Determine the (x, y) coordinate at the center of the cell enclosing the given text.  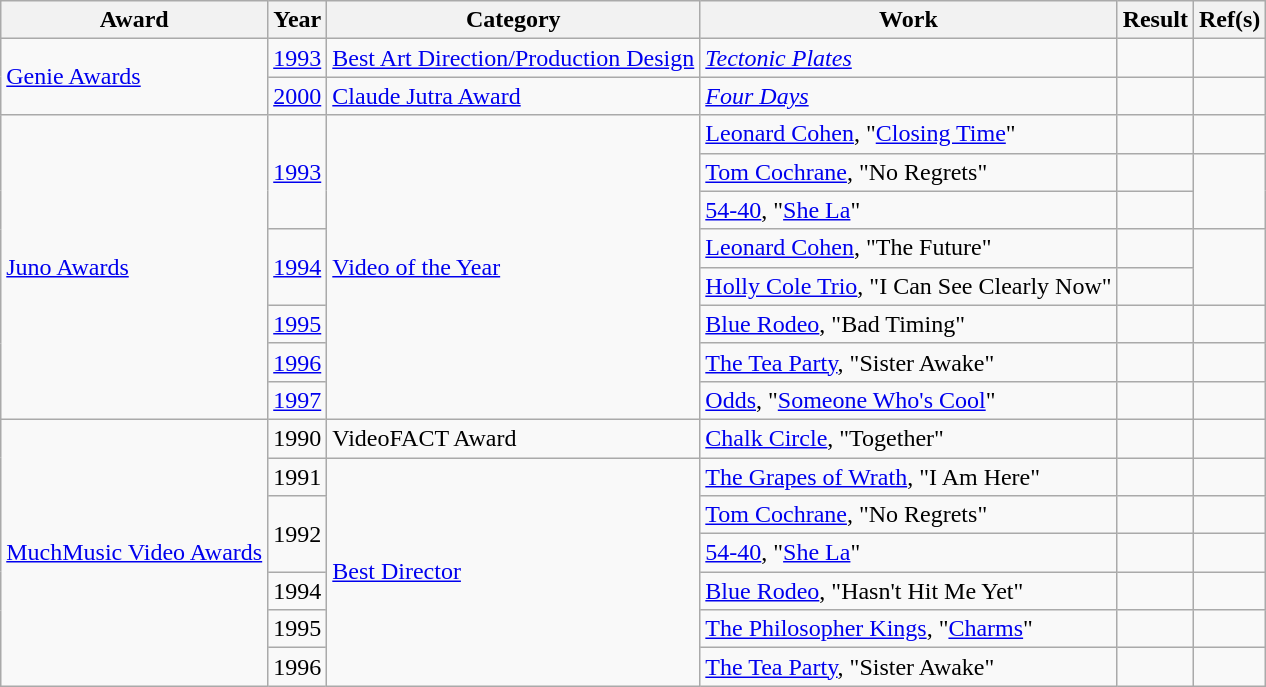
Tectonic Plates (908, 58)
Odds, "Someone Who's Cool" (908, 400)
Year (298, 20)
Genie Awards (134, 77)
Category (514, 20)
Work (908, 20)
Award (134, 20)
1991 (298, 477)
Chalk Circle, "Together" (908, 438)
1992 (298, 534)
2000 (298, 96)
The Grapes of Wrath, "I Am Here" (908, 477)
Claude Jutra Award (514, 96)
Ref(s) (1230, 20)
Blue Rodeo, "Hasn't Hit Me Yet" (908, 591)
Best Art Direction/Production Design (514, 58)
MuchMusic Video Awards (134, 552)
Holly Cole Trio, "I Can See Clearly Now" (908, 286)
Result (1155, 20)
Leonard Cohen, "Closing Time" (908, 134)
Blue Rodeo, "Bad Timing" (908, 324)
Best Director (514, 572)
Leonard Cohen, "The Future" (908, 248)
1990 (298, 438)
VideoFACT Award (514, 438)
1997 (298, 400)
Four Days (908, 96)
Video of the Year (514, 267)
Juno Awards (134, 267)
The Philosopher Kings, "Charms" (908, 629)
